For the text-containing cell, return its midpoint in (x, y) coordinate format. 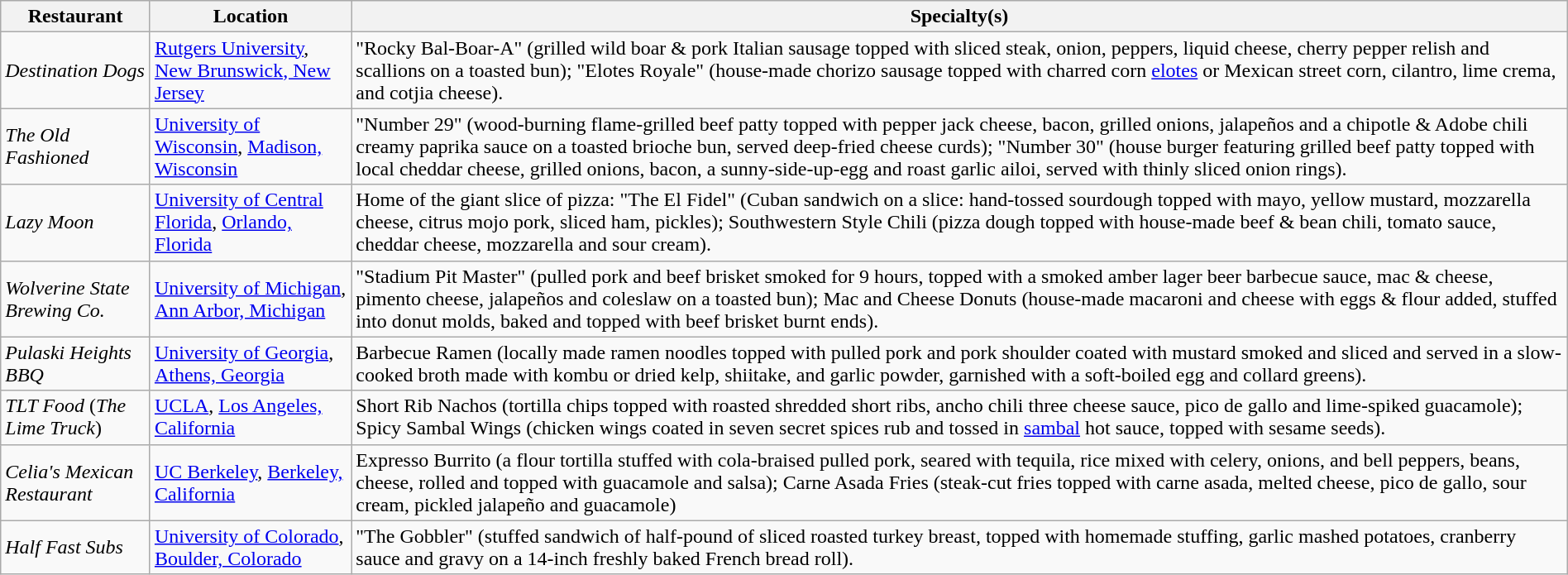
University of Wisconsin, Madison, Wisconsin (250, 146)
Half Fast Subs (76, 548)
University of Michigan, Ann Arbor, Michigan (250, 299)
The Old Fashioned (76, 146)
TLT Food (The Lime Truck) (76, 417)
Destination Dogs (76, 70)
University of Georgia, Athens, Georgia (250, 364)
Restaurant (76, 17)
University of Central Florida, Orlando, Florida (250, 223)
Specialty(s) (959, 17)
Location (250, 17)
UCLA, Los Angeles, California (250, 417)
UC Berkeley, Berkeley, California (250, 482)
Rutgers University, New Brunswick, New Jersey (250, 70)
University of Colorado, Boulder, Colorado (250, 548)
Celia's Mexican Restaurant (76, 482)
Pulaski Heights BBQ (76, 364)
Lazy Moon (76, 223)
Wolverine State Brewing Co. (76, 299)
